Determine the (X, Y) coordinate at the center of the cell enclosing the given text.  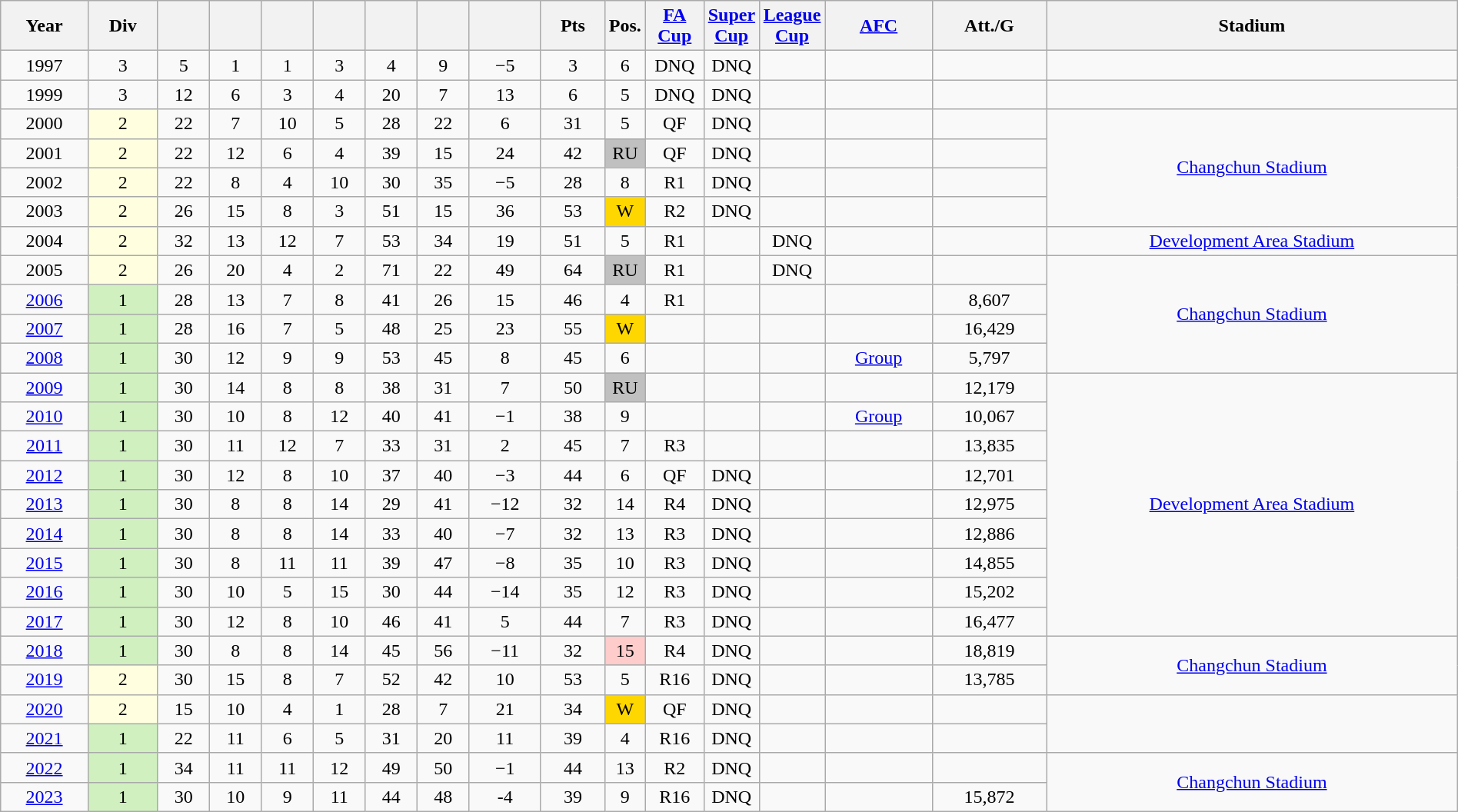
2010 (45, 417)
-4 (505, 797)
13,785 (989, 680)
2008 (45, 358)
Super Cup (731, 26)
2005 (45, 270)
2003 (45, 211)
Year (45, 26)
2021 (45, 738)
56 (443, 651)
13,835 (989, 446)
12,701 (989, 475)
Div (123, 26)
2012 (45, 475)
16 (235, 328)
2017 (45, 621)
14,855 (989, 563)
2001 (45, 153)
19 (505, 241)
Stadium (1252, 26)
−12 (505, 504)
2020 (45, 709)
AFC (878, 26)
2006 (45, 299)
71 (391, 270)
52 (391, 680)
16,429 (989, 328)
23 (505, 328)
29 (391, 504)
12,975 (989, 504)
64 (572, 270)
15,202 (989, 592)
2016 (45, 592)
36 (505, 211)
−7 (505, 534)
−14 (505, 592)
25 (443, 328)
2004 (45, 241)
2014 (45, 534)
2007 (45, 328)
2023 (45, 797)
−11 (505, 651)
2011 (45, 446)
2013 (45, 504)
−8 (505, 563)
2000 (45, 124)
5,797 (989, 358)
8,607 (989, 299)
47 (443, 563)
2009 (45, 387)
16,477 (989, 621)
21 (505, 709)
37 (391, 475)
12,179 (989, 387)
18,819 (989, 651)
15,872 (989, 797)
24 (505, 153)
Att./G (989, 26)
−3 (505, 475)
2019 (45, 680)
55 (572, 328)
2022 (45, 767)
2015 (45, 563)
12,886 (989, 534)
1997 (45, 65)
2002 (45, 182)
FA Cup (674, 26)
1999 (45, 95)
League Cup (792, 26)
2018 (45, 651)
Pts (572, 26)
Pos. (624, 26)
10,067 (989, 417)
